Locate the cell with the specified text and output its (X, Y) center coordinate. 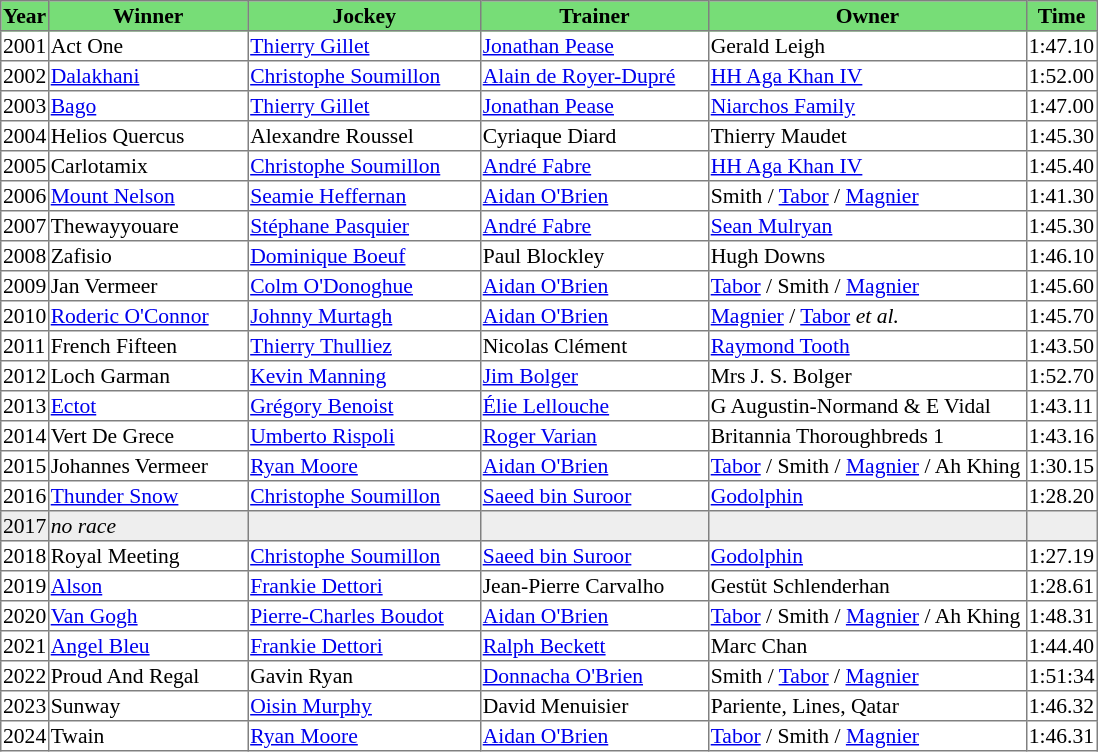
Johnny Murtagh (364, 316)
2007 (25, 226)
2010 (25, 316)
Donnacha O'Brien (594, 676)
2018 (25, 556)
Cyriaque Diard (594, 136)
Mrs J. S. Bolger (867, 376)
Grégory Benoist (364, 406)
1:28.61 (1061, 586)
2009 (25, 286)
Alexandre Roussel (364, 136)
Roderic O'Connor (148, 316)
Gestüt Schlenderhan (867, 586)
2023 (25, 706)
Nicolas Clément (594, 346)
2024 (25, 736)
Niarchos Family (867, 106)
Seamie Heffernan (364, 196)
1:48.31 (1061, 616)
1:27.19 (1061, 556)
Zafisio (148, 256)
Stéphane Pasquier (364, 226)
Loch Garman (148, 376)
2020 (25, 616)
Jockey (364, 16)
Umberto Rispoli (364, 436)
2012 (25, 376)
1:51:34 (1061, 676)
2005 (25, 166)
Helios Quercus (148, 136)
2011 (25, 346)
Pariente, Lines, Qatar (867, 706)
Van Gogh (148, 616)
Raymond Tooth (867, 346)
1:45.70 (1061, 316)
Gerald Leigh (867, 46)
2013 (25, 406)
2004 (25, 136)
Thewayyouare (148, 226)
Owner (867, 16)
Oisin Murphy (364, 706)
1:46.10 (1061, 256)
no race (148, 526)
1:45.40 (1061, 166)
Johannes Vermeer (148, 466)
2015 (25, 466)
Vert De Grece (148, 436)
Sunway (148, 706)
Angel Bleu (148, 646)
2022 (25, 676)
Thierry Thulliez (364, 346)
1:47.00 (1061, 106)
Pierre-Charles Boudot (364, 616)
Mount Nelson (148, 196)
Thunder Snow (148, 496)
2008 (25, 256)
Gavin Ryan (364, 676)
2017 (25, 526)
David Menuisier (594, 706)
1:52.00 (1061, 76)
1:45.60 (1061, 286)
Time (1061, 16)
1:46.32 (1061, 706)
1:43.11 (1061, 406)
Jim Bolger (594, 376)
Ectot (148, 406)
Alson (148, 586)
Britannia Thoroughbreds 1 (867, 436)
Marc Chan (867, 646)
Alain de Royer-Dupré (594, 76)
Trainer (594, 16)
2014 (25, 436)
1:28.20 (1061, 496)
Act One (148, 46)
1:46.31 (1061, 736)
Winner (148, 16)
2006 (25, 196)
Thierry Maudet (867, 136)
Élie Lellouche (594, 406)
2019 (25, 586)
2003 (25, 106)
Dalakhani (148, 76)
Carlotamix (148, 166)
1:43.50 (1061, 346)
2002 (25, 76)
Paul Blockley (594, 256)
Jean-Pierre Carvalho (594, 586)
1:43.16 (1061, 436)
2021 (25, 646)
2001 (25, 46)
Sean Mulryan (867, 226)
2016 (25, 496)
Royal Meeting (148, 556)
1:47.10 (1061, 46)
Dominique Boeuf (364, 256)
Year (25, 16)
1:30.15 (1061, 466)
1:44.40 (1061, 646)
Bago (148, 106)
Magnier / Tabor et al. (867, 316)
Ralph Beckett (594, 646)
Proud And Regal (148, 676)
1:52.70 (1061, 376)
1:41.30 (1061, 196)
Colm O'Donoghue (364, 286)
Jan Vermeer (148, 286)
G Augustin-Normand & E Vidal (867, 406)
Kevin Manning (364, 376)
Hugh Downs (867, 256)
French Fifteen (148, 346)
Twain (148, 736)
Roger Varian (594, 436)
